Capture the cell that displays the provided text and extract its (X, Y) central coordinate. 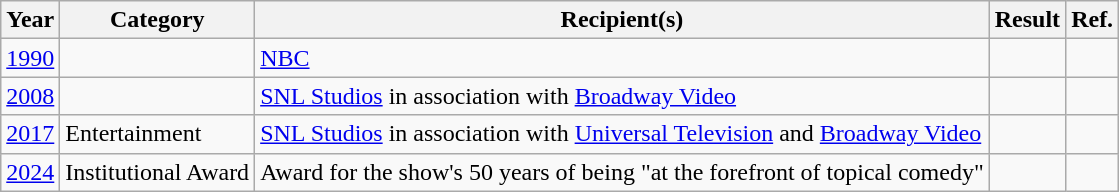
2024 (30, 172)
SNL Studios in association with Universal Television and Broadway Video (622, 134)
Entertainment (158, 134)
2017 (30, 134)
Category (158, 20)
Award for the show's 50 years of being "at the forefront of topical comedy" (622, 172)
Recipient(s) (622, 20)
Result (1027, 20)
Institutional Award (158, 172)
Ref. (1092, 20)
SNL Studios in association with Broadway Video (622, 96)
1990 (30, 58)
Year (30, 20)
NBC (622, 58)
2008 (30, 96)
